From the cell containing the given text, extract its center point as [x, y] coordinate. 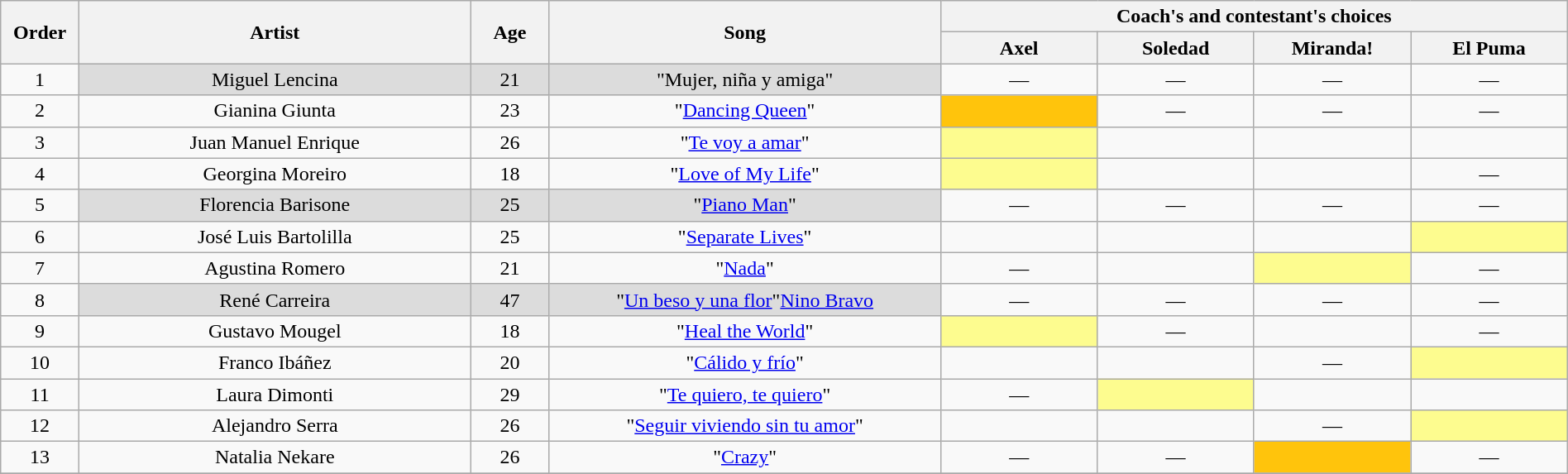
Age [509, 32]
10 [40, 362]
"Crazy" [745, 457]
"Dancing Queen" [745, 111]
7 [40, 268]
Gustavo Mougel [275, 331]
"Separate Lives" [745, 237]
"Cálido y frío" [745, 362]
José Luis Bartolilla [275, 237]
"Nada" [745, 268]
3 [40, 142]
8 [40, 299]
Laura Dimonti [275, 395]
Georgina Moreiro [275, 174]
Natalia Nekare [275, 457]
5 [40, 205]
Franco Ibáñez [275, 362]
11 [40, 395]
13 [40, 457]
Soledad [1176, 48]
29 [509, 395]
Artist [275, 32]
6 [40, 237]
"Heal the World" [745, 331]
12 [40, 426]
"Te quiero, te quiero" [745, 395]
2 [40, 111]
20 [509, 362]
Order [40, 32]
Miranda! [1331, 48]
23 [509, 111]
9 [40, 331]
"Un beso y una flor"Nino Bravo [745, 299]
"Te voy a amar" [745, 142]
Song [745, 32]
El Puma [1489, 48]
Miguel Lencina [275, 79]
"Piano Man" [745, 205]
1 [40, 79]
Gianina Giunta [275, 111]
"Mujer, niña y amiga" [745, 79]
"Seguir viviendo sin tu amor" [745, 426]
47 [509, 299]
Axel [1019, 48]
Florencia Barisone [275, 205]
Juan Manuel Enrique [275, 142]
Alejandro Serra [275, 426]
René Carreira [275, 299]
Agustina Romero [275, 268]
4 [40, 174]
"Love of My Life" [745, 174]
Coach's and contestant's choices [1254, 17]
